Locate the cell with the specified text and output its (x, y) center coordinate. 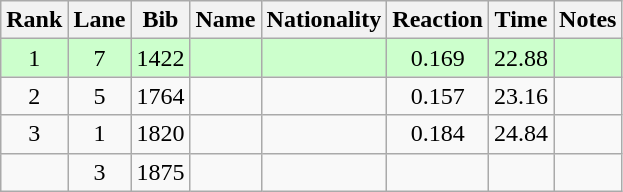
0.157 (438, 96)
24.84 (520, 134)
0.184 (438, 134)
22.88 (520, 58)
1422 (160, 58)
Nationality (324, 20)
5 (100, 96)
Bib (160, 20)
Time (520, 20)
Rank (34, 20)
2 (34, 96)
0.169 (438, 58)
1764 (160, 96)
Name (226, 20)
Lane (100, 20)
Reaction (438, 20)
1820 (160, 134)
23.16 (520, 96)
Notes (588, 20)
7 (100, 58)
1875 (160, 172)
